Output the [X, Y] coordinate of the center of the cell containing the given text.  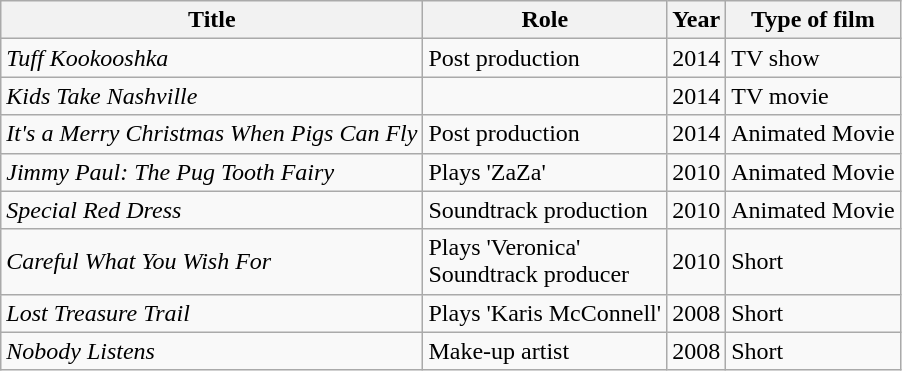
Plays 'Karis McConnell' [545, 313]
Make-up artist [545, 351]
Lost Treasure Trail [212, 313]
TV show [813, 58]
Soundtrack production [545, 210]
Year [696, 20]
Type of film [813, 20]
It's a Merry Christmas When Pigs Can Fly [212, 134]
Plays 'ZaZa' [545, 172]
Kids Take Nashville [212, 96]
Title [212, 20]
Plays 'Veronica'Soundtrack producer [545, 262]
Role [545, 20]
Nobody Listens [212, 351]
TV movie [813, 96]
Jimmy Paul: The Pug Tooth Fairy [212, 172]
Special Red Dress [212, 210]
Tuff Kookooshka [212, 58]
Careful What You Wish For [212, 262]
